Identify which cell holds the provided text, then report its (X, Y) central coordinate. 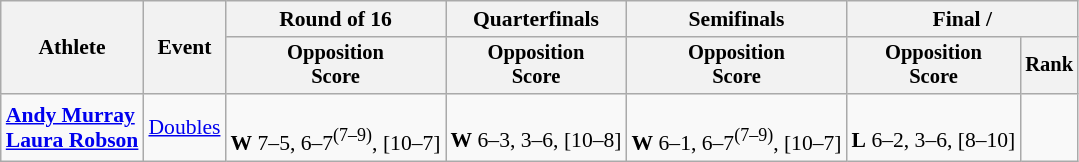
L 6–2, 3–6, [8–10] (934, 128)
W 7–5, 6–7(7–9), [10–7] (336, 128)
Semifinals (737, 19)
Quarterfinals (536, 19)
Andy MurrayLaura Robson (72, 128)
Athlete (72, 48)
Final / (962, 19)
W 6–3, 3–6, [10–8] (536, 128)
Doubles (184, 128)
Rank (1049, 66)
Round of 16 (336, 19)
Event (184, 48)
W 6–1, 6–7(7–9), [10–7] (737, 128)
